Search for the cell housing the specified text and yield its [X, Y] center coordinate. 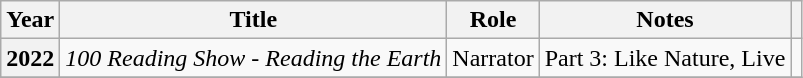
Narrator [493, 58]
Notes [665, 20]
100 Reading Show - Reading the Earth [254, 58]
2022 [30, 58]
Part 3: Like Nature, Live [665, 58]
Role [493, 20]
Title [254, 20]
Year [30, 20]
